Locate the cell with the specified text and output its [x, y] center coordinate. 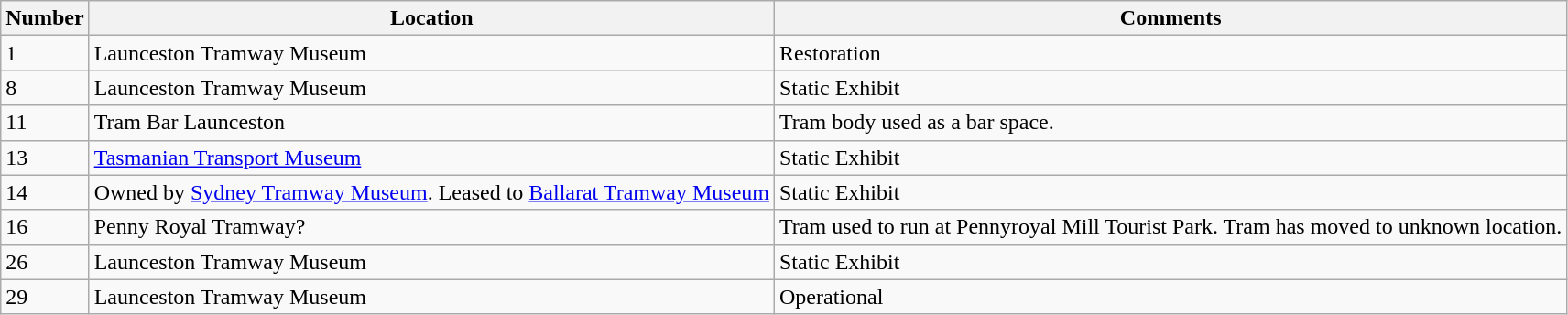
14 [45, 192]
Operational [1171, 297]
Penny Royal Tramway? [431, 227]
26 [45, 262]
Tasmanian Transport Museum [431, 157]
Tram Bar Launceston [431, 123]
Location [431, 18]
Owned by Sydney Tramway Museum. Leased to Ballarat Tramway Museum [431, 192]
16 [45, 227]
29 [45, 297]
11 [45, 123]
8 [45, 88]
1 [45, 53]
Number [45, 18]
Comments [1171, 18]
13 [45, 157]
Tram used to run at Pennyroyal Mill Tourist Park. Tram has moved to unknown location. [1171, 227]
Tram body used as a bar space. [1171, 123]
Restoration [1171, 53]
